Extract the [X, Y] coordinate from the center of the cell holding the provided text.  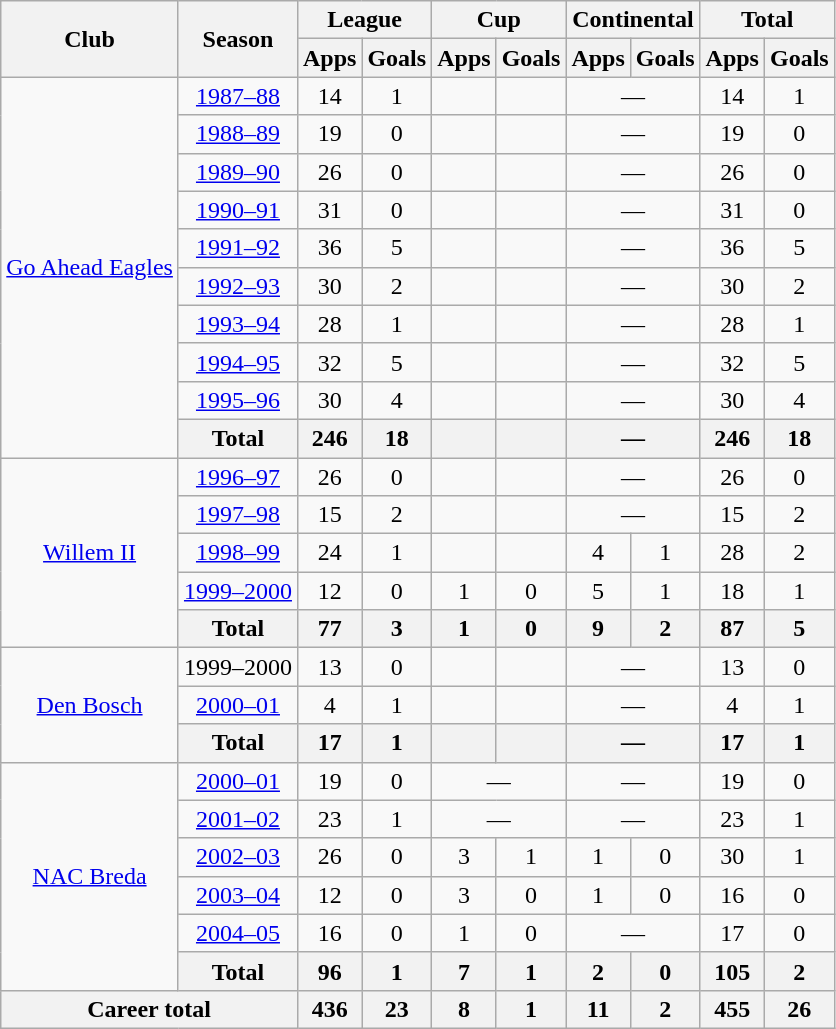
1995–96 [238, 400]
Season [238, 39]
96 [329, 971]
1993–94 [238, 324]
1997–98 [238, 515]
436 [329, 1009]
105 [732, 971]
1991–92 [238, 248]
NAC Breda [90, 876]
Den Bosch [90, 705]
1988–89 [238, 134]
1992–93 [238, 286]
87 [732, 629]
1994–95 [238, 362]
2001–02 [238, 819]
Career total [150, 1009]
2004–05 [238, 933]
11 [598, 1009]
Continental [633, 20]
24 [329, 553]
Club [90, 39]
455 [732, 1009]
1989–90 [238, 172]
2002–03 [238, 857]
2003–04 [238, 895]
77 [329, 629]
Go Ahead Eagles [90, 268]
1998–99 [238, 553]
9 [598, 629]
Cup [499, 20]
7 [464, 971]
Willem II [90, 553]
1987–88 [238, 96]
1990–91 [238, 210]
League [364, 20]
1996–97 [238, 477]
8 [464, 1009]
